Extract the (X, Y) coordinate from the center of the cell holding the provided text.  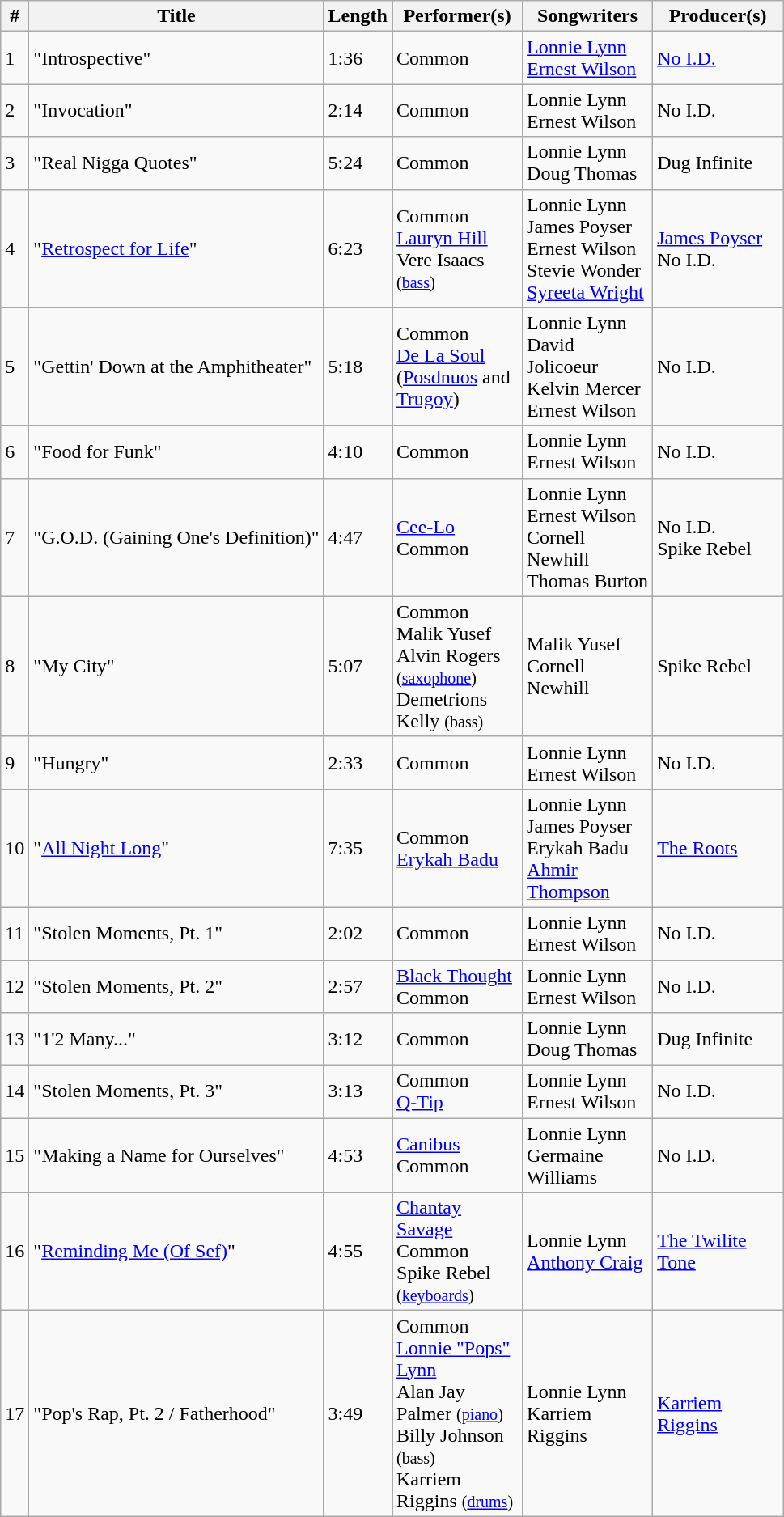
Spike Rebel (718, 667)
James Poyser No I.D. (718, 248)
Common Lonnie "Pops" Lynn Alan Jay Palmer (piano) Billy Johnson (bass) Karriem Riggins (drums) (456, 1413)
11 (15, 934)
"Gettin' Down at the Amphitheater" (176, 367)
Title (176, 16)
Lonnie Lynn James Poyser Erykah Badu Ahmir Thompson (587, 848)
16 (15, 1252)
2 (15, 110)
Chantay Savage Common Spike Rebel (keyboards) (456, 1252)
# (15, 16)
"Stolen Moments, Pt. 1" (176, 934)
Lonnie Lynn James Poyser Ernest Wilson Stevie Wonder Syreeta Wright (587, 248)
2:14 (358, 110)
"1'2 Many..." (176, 1039)
1:36 (358, 58)
Performer(s) (456, 16)
5:24 (358, 163)
5 (15, 367)
Malik Yusef Cornell Newhill (587, 667)
4 (15, 248)
"Food for Funk" (176, 451)
"Pop's Rap, Pt. 2 / Fatherhood" (176, 1413)
Lonnie Lynn Karriem Riggins (587, 1413)
Lonnie Lynn Germaine Williams (587, 1155)
Karriem Riggins (718, 1413)
3:49 (358, 1413)
Producer(s) (718, 16)
"Making a Name for Ourselves" (176, 1155)
12 (15, 985)
2:02 (358, 934)
3:13 (358, 1092)
17 (15, 1413)
The Twilite Tone (718, 1252)
4:10 (358, 451)
8 (15, 667)
3 (15, 163)
The Roots (718, 848)
"Retrospect for Life" (176, 248)
2:33 (358, 762)
"Invocation" (176, 110)
"My City" (176, 667)
Common Malik Yusef Alvin Rogers (saxophone) Demetrions Kelly (bass) (456, 667)
1 (15, 58)
2:57 (358, 985)
Songwriters (587, 16)
Common Erykah Badu (456, 848)
Black Thought Common (456, 985)
4:53 (358, 1155)
"Stolen Moments, Pt. 3" (176, 1092)
5:18 (358, 367)
4:55 (358, 1252)
Common Q-Tip (456, 1092)
9 (15, 762)
6 (15, 451)
14 (15, 1092)
Common De La Soul (Posdnuos and Trugoy) (456, 367)
Canibus Common (456, 1155)
"Real Nigga Quotes" (176, 163)
Lonnie Lynn Anthony Craig (587, 1252)
"G.O.D. (Gaining One's Definition)" (176, 537)
4:47 (358, 537)
"Reminding Me (Of Sef)" (176, 1252)
13 (15, 1039)
Common Lauryn Hill Vere Isaacs (bass) (456, 248)
"Introspective" (176, 58)
7 (15, 537)
No I.D. Spike Rebel (718, 537)
"Hungry" (176, 762)
6:23 (358, 248)
15 (15, 1155)
"Stolen Moments, Pt. 2" (176, 985)
Cee-Lo Common (456, 537)
5:07 (358, 667)
7:35 (358, 848)
Length (358, 16)
3:12 (358, 1039)
"All Night Long" (176, 848)
10 (15, 848)
Lonnie Lynn David Jolicoeur Kelvin Mercer Ernest Wilson (587, 367)
Lonnie Lynn Ernest Wilson Cornell Newhill Thomas Burton (587, 537)
